Pinpoint the cell where the given text exists, returning its (x, y) midpoint coordinate. 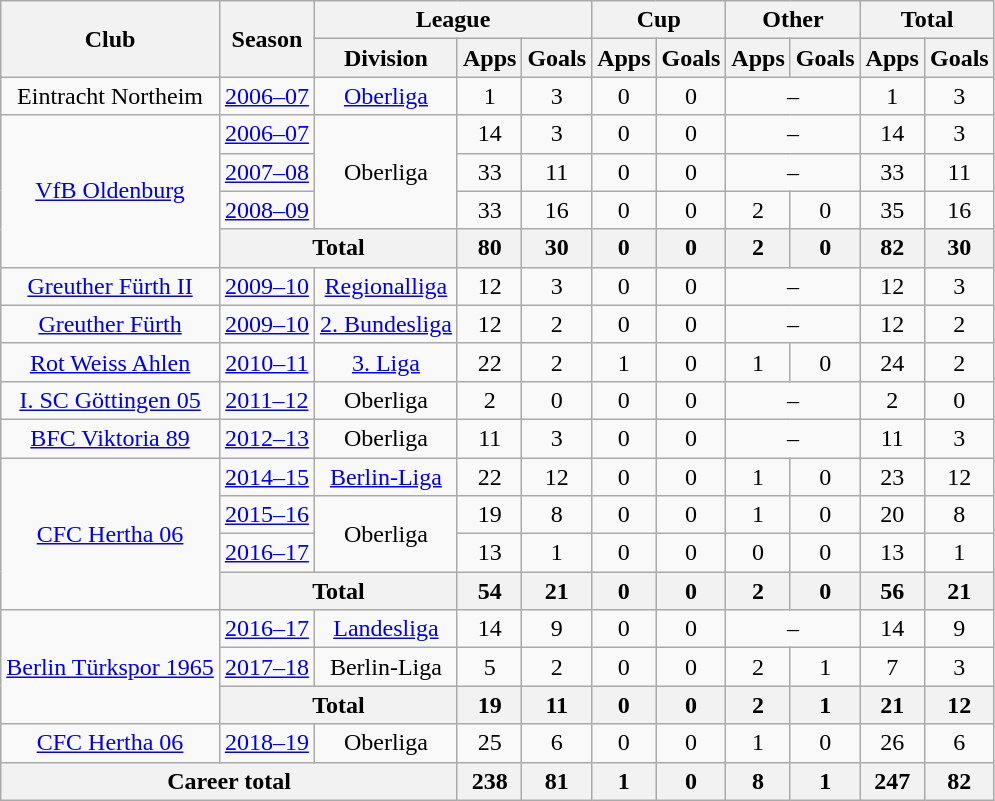
2018–19 (266, 743)
54 (489, 591)
Other (793, 20)
2017–18 (266, 667)
Berlin Türkspor 1965 (110, 667)
24 (892, 362)
2012–13 (266, 438)
7 (892, 667)
26 (892, 743)
23 (892, 477)
Eintracht Northeim (110, 96)
VfB Oldenburg (110, 191)
35 (892, 210)
25 (489, 743)
Landesliga (386, 629)
2015–16 (266, 515)
3. Liga (386, 362)
Greuther Fürth (110, 324)
Career total (230, 781)
Club (110, 39)
Rot Weiss Ahlen (110, 362)
20 (892, 515)
2010–11 (266, 362)
247 (892, 781)
2008–09 (266, 210)
2007–08 (266, 172)
2014–15 (266, 477)
5 (489, 667)
Regionalliga (386, 286)
80 (489, 248)
Division (386, 58)
Season (266, 39)
56 (892, 591)
2011–12 (266, 400)
238 (489, 781)
League (452, 20)
81 (557, 781)
I. SC Göttingen 05 (110, 400)
Cup (659, 20)
Greuther Fürth II (110, 286)
BFC Viktoria 89 (110, 438)
2. Bundesliga (386, 324)
